Scan for the cell matching the given text and deliver its [x, y] coordinate at center. 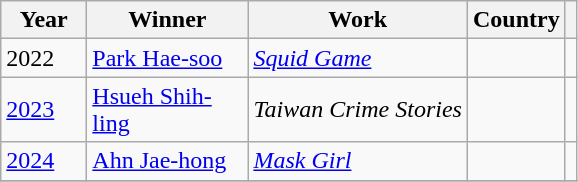
Work [358, 20]
Winner [168, 20]
Hsueh Shih-ling [168, 110]
Country [516, 20]
Park Hae-soo [168, 58]
2024 [44, 161]
2023 [44, 110]
Squid Game [358, 58]
Mask Girl [358, 161]
Ahn Jae-hong [168, 161]
Year [44, 20]
2022 [44, 58]
Taiwan Crime Stories [358, 110]
